Detect which cell encompasses the target text, then output its (x, y) center coordinate. 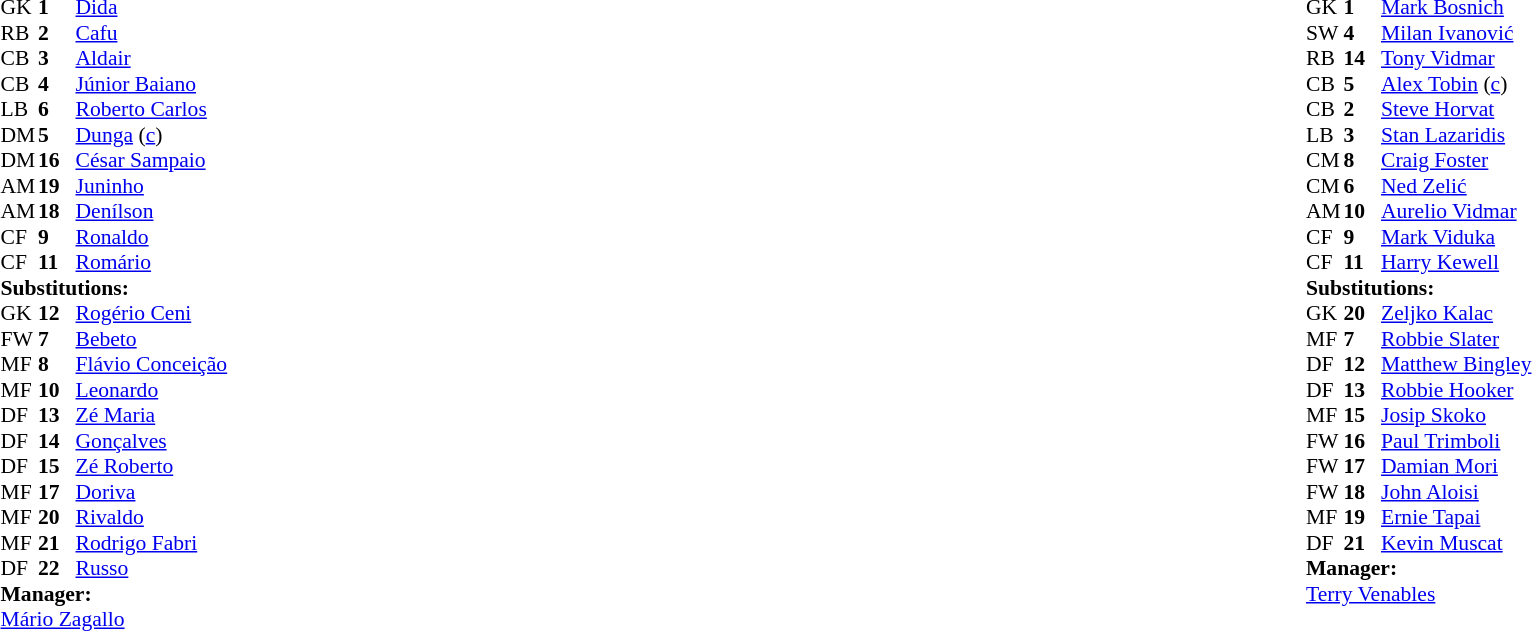
Milan Ivanović (1456, 33)
Damian Mori (1456, 467)
Juninho (152, 186)
Júnior Baiano (152, 84)
Ned Zelić (1456, 186)
Harry Kewell (1456, 263)
Josip Skoko (1456, 415)
Ernie Tapai (1456, 517)
Tony Vidmar (1456, 59)
Romário (152, 263)
Stan Lazaridis (1456, 135)
Zé Roberto (152, 467)
Steve Horvat (1456, 109)
Rivaldo (152, 517)
Mark Viduka (1456, 237)
SW (1325, 33)
Roberto Carlos (152, 109)
Robbie Slater (1456, 339)
Denílson (152, 211)
Gonçalves (152, 441)
Aldair (152, 59)
22 (57, 569)
Leonardo (152, 390)
Dunga (c) (152, 135)
Alex Tobin (c) (1456, 84)
Zeljko Kalac (1456, 313)
Cafu (152, 33)
Rodrigo Fabri (152, 543)
Kevin Muscat (1456, 543)
Robbie Hooker (1456, 390)
Ronaldo (152, 237)
Craig Foster (1456, 161)
Terry Venables (1418, 594)
César Sampaio (152, 161)
John Aloisi (1456, 492)
Bebeto (152, 339)
Russo (152, 569)
Matthew Bingley (1456, 365)
Flávio Conceição (152, 365)
Paul Trimboli (1456, 441)
Rogério Ceni (152, 313)
Doriva (152, 492)
Zé Maria (152, 415)
Aurelio Vidmar (1456, 211)
